Return the (X, Y) coordinate for the center point of the cell that contains the specified text.  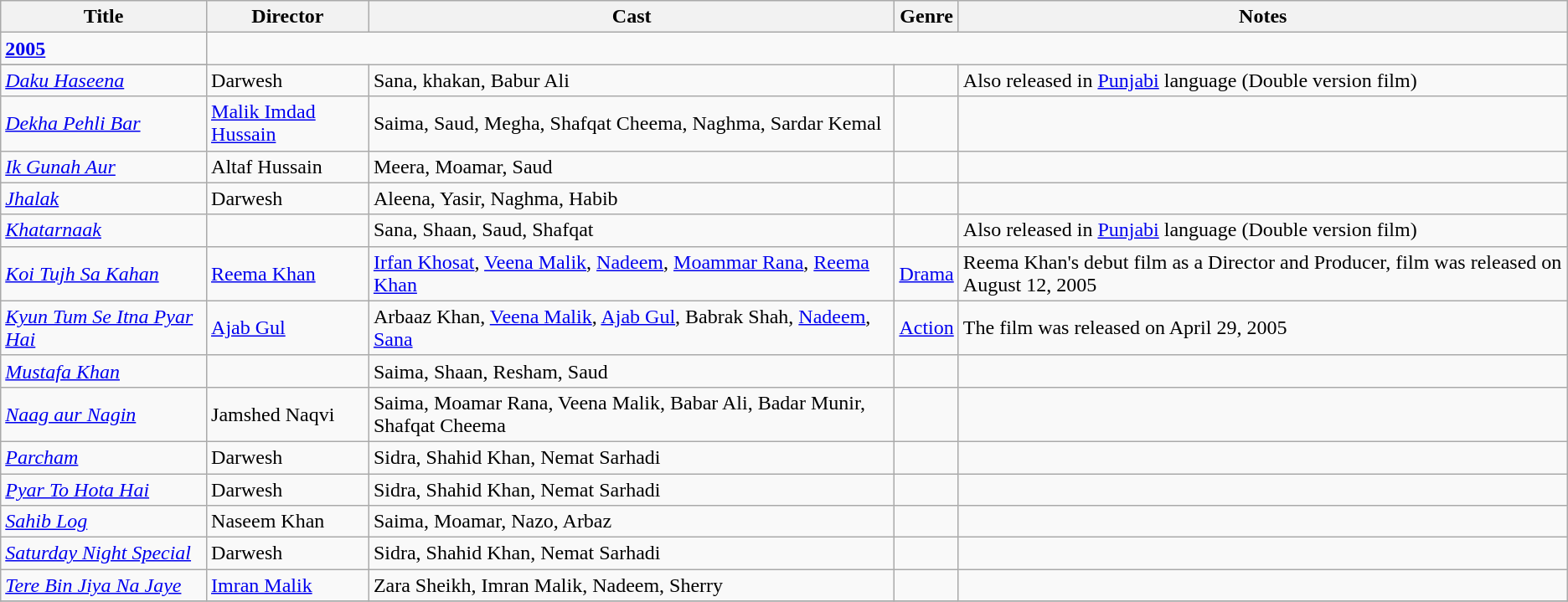
Director (288, 17)
Saima, Saud, Megha, Shafqat Cheema, Naghma, Sardar Kemal (632, 124)
Cast (632, 17)
Khatarnaak (104, 230)
Ik Gunah Aur (104, 167)
Parcham (104, 457)
Altaf Hussain (288, 167)
Naag aur Nagin (104, 414)
Dekha Pehli Bar (104, 124)
Genre (926, 17)
Irfan Khosat, Veena Malik, Nadeem, Moammar Rana, Reema Khan (632, 273)
Saima, Moamar, Nazo, Arbaz (632, 522)
Zara Sheikh, Imran Malik, Nadeem, Sherry (632, 585)
Jamshed Naqvi (288, 414)
2005 (104, 49)
Sana, khakan, Babur Ali (632, 80)
The film was released on April 29, 2005 (1263, 328)
Reema Khan (288, 273)
Sahib Log (104, 522)
Kyun Tum Se Itna Pyar Hai (104, 328)
Mustafa Khan (104, 371)
Title (104, 17)
Saturday Night Special (104, 553)
Arbaaz Khan, Veena Malik, Ajab Gul, Babrak Shah, Nadeem, Sana (632, 328)
Drama (926, 273)
Tere Bin Jiya Na Jaye (104, 585)
Meera, Moamar, Saud (632, 167)
Saima, Moamar Rana, Veena Malik, Babar Ali, Badar Munir, Shafqat Cheema (632, 414)
Saima, Shaan, Resham, Saud (632, 371)
Sana, Shaan, Saud, Shafqat (632, 230)
Notes (1263, 17)
Naseem Khan (288, 522)
Ajab Gul (288, 328)
Pyar To Hota Hai (104, 490)
Aleena, Yasir, Naghma, Habib (632, 198)
Koi Tujh Sa Kahan (104, 273)
Jhalak (104, 198)
Reema Khan's debut film as a Director and Producer, film was released on August 12, 2005 (1263, 273)
Malik Imdad Hussain (288, 124)
Action (926, 328)
Imran Malik (288, 585)
Daku Haseena (104, 80)
